Return (X, Y) of the center of cell containing provided text 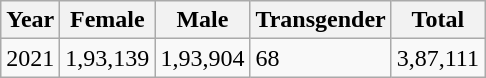
Year (30, 20)
Transgender (320, 20)
Male (202, 20)
2021 (30, 58)
1,93,904 (202, 58)
1,93,139 (108, 58)
68 (320, 58)
Female (108, 20)
3,87,111 (438, 58)
Total (438, 20)
